Find where the given text appears and provide that cell's center as [x, y] coordinate. 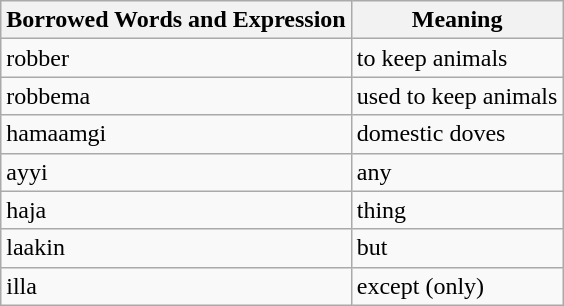
but [457, 248]
to keep animals [457, 58]
except (only) [457, 286]
any [457, 172]
Borrowed Words and Expression [176, 20]
used to keep animals [457, 96]
robber [176, 58]
thing [457, 210]
Meaning [457, 20]
domestic doves [457, 134]
illa [176, 286]
ayyi [176, 172]
haja [176, 210]
laakin [176, 248]
hamaamgi [176, 134]
robbema [176, 96]
